Capture the cell that displays the provided text and extract its [X, Y] central coordinate. 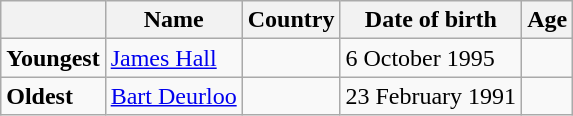
Oldest [53, 96]
Name [174, 20]
6 October 1995 [431, 58]
23 February 1991 [431, 96]
James Hall [174, 58]
Country [291, 20]
Bart Deurloo [174, 96]
Date of birth [431, 20]
Age [548, 20]
Youngest [53, 58]
